Determine the (X, Y) coordinate at the center of the cell enclosing the given text.  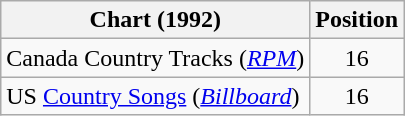
Position (357, 20)
US Country Songs (Billboard) (156, 96)
Canada Country Tracks (RPM) (156, 58)
Chart (1992) (156, 20)
